Search for the cell housing the specified text and yield its (x, y) center coordinate. 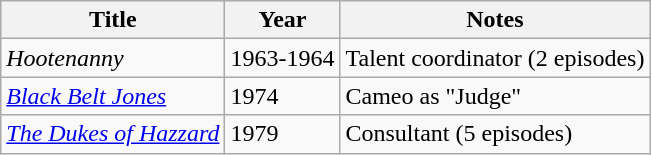
1974 (282, 96)
Cameo as "Judge" (495, 96)
1963-1964 (282, 58)
Notes (495, 20)
Consultant (5 episodes) (495, 134)
Hootenanny (113, 58)
1979 (282, 134)
Title (113, 20)
The Dukes of Hazzard (113, 134)
Black Belt Jones (113, 96)
Year (282, 20)
Talent coordinator (2 episodes) (495, 58)
